Locate the cell with the specified text and output its (x, y) center coordinate. 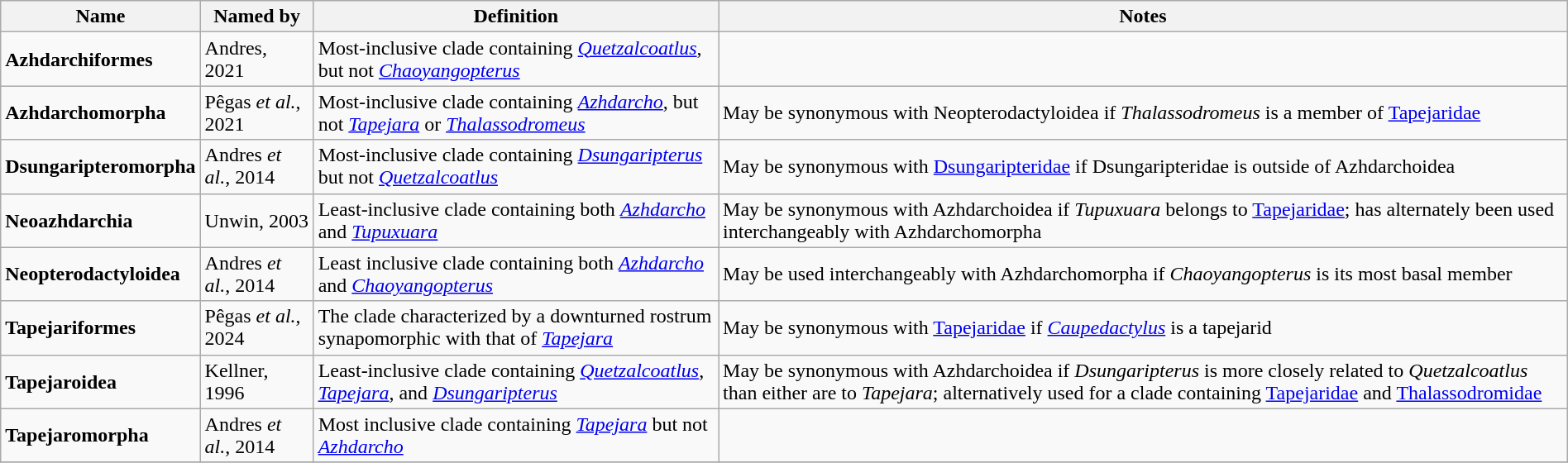
Most inclusive clade containing Tapejara but not Azhdarcho (516, 435)
Unwin, 2003 (256, 220)
Most-inclusive clade containing Dsungaripterus but not Quetzalcoatlus (516, 167)
May be synonymous with Tapejaridae if Caupedactylus is a tapejarid (1143, 327)
Most-inclusive clade containing Azhdarcho, but not Tapejara or Thalassodromeus (516, 112)
Least inclusive clade containing both Azhdarcho and Chaoyangopterus (516, 274)
Name (101, 17)
The clade characterized by a downturned rostrum synapomorphic with that of Tapejara (516, 327)
Least-inclusive clade containing both Azhdarcho and Tupuxuara (516, 220)
Tapejaroidea (101, 382)
Definition (516, 17)
Kellner, 1996 (256, 382)
Pêgas et al., 2024 (256, 327)
Azhdarchiformes (101, 60)
Most-inclusive clade containing Quetzalcoatlus, but not Chaoyangopterus (516, 60)
Neopterodactyloidea (101, 274)
Andres, 2021 (256, 60)
May be synonymous with Azhdarchoidea if Tupuxuara belongs to Tapejaridae; has alternately been used interchangeably with Azhdarchomorpha (1143, 220)
May be used interchangeably with Azhdarchomorpha if Chaoyangopterus is its most basal member (1143, 274)
Neoazhdarchia (101, 220)
Tapejaromorpha (101, 435)
Named by (256, 17)
Azhdarchomorpha (101, 112)
May be synonymous with Dsungaripteridae if Dsungaripteridae is outside of Azhdarchoidea (1143, 167)
Tapejariformes (101, 327)
Dsungaripteromorpha (101, 167)
May be synonymous with Neopterodactyloidea if Thalassodromeus is a member of Tapejaridae (1143, 112)
Pêgas et al., 2021 (256, 112)
Least-inclusive clade containing Quetzalcoatlus, Tapejara, and Dsungaripterus (516, 382)
Notes (1143, 17)
